Find where the given text appears and provide that cell's center as (X, Y) coordinate. 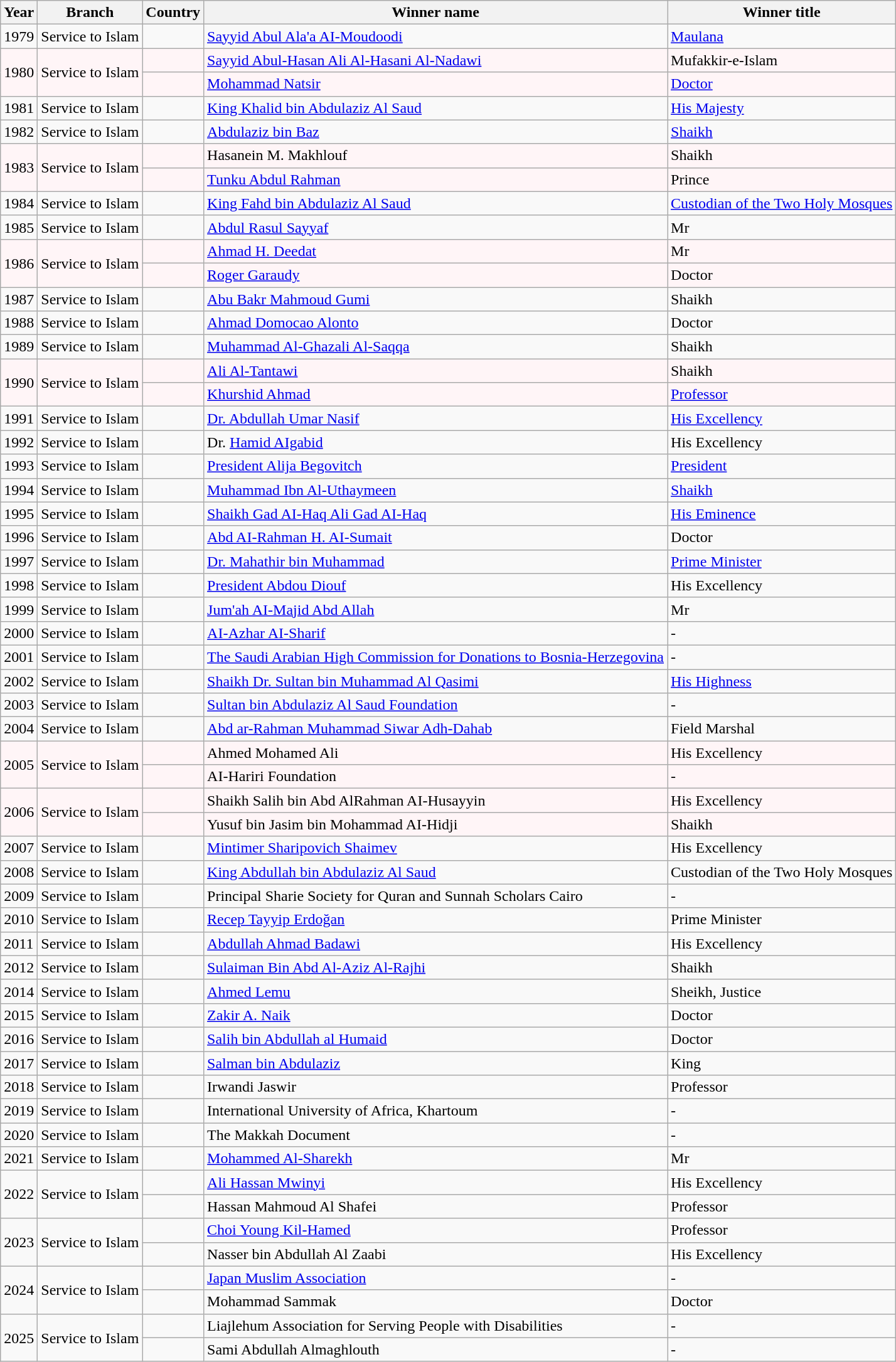
Year (19, 13)
2006 (19, 812)
Ahmad H. Deedat (435, 251)
President Alija Begovitch (435, 466)
AI-Hariri Foundation (435, 777)
Muhammad Ibn Al-Uthaymeen (435, 490)
Abd AI-Rahman H. AI-Sumait (435, 538)
1980 (19, 72)
2012 (19, 967)
1995 (19, 514)
1979 (19, 36)
1982 (19, 132)
Principal Sharie Society for Quran and Sunnah Scholars Cairo (435, 896)
1998 (19, 585)
Field Marshal (782, 729)
Ahmad Domocao Alonto (435, 323)
His Eminence (782, 514)
King Khalid bin Abdulaziz Al Saud (435, 108)
Dr. Abdullah Umar Nasif (435, 418)
Recep Tayyip Erdoğan (435, 920)
Ahmed Mohamed Ali (435, 753)
1996 (19, 538)
2004 (19, 729)
Yusuf bin Jasim bin Mohammad AI-Hidji (435, 824)
2020 (19, 1135)
Shaikh Dr. Sultan bin Muhammad Al Qasimi (435, 681)
2022 (19, 1194)
Sami Abdullah Almaghlouth (435, 1349)
1993 (19, 466)
Winner name (435, 13)
Sheikh, Justice (782, 991)
Mintimer Sharipovich Shaimev (435, 848)
2010 (19, 920)
2018 (19, 1087)
1981 (19, 108)
King Fahd bin Abdulaziz Al Saud (435, 203)
2017 (19, 1063)
The Saudi Arabian High Commission for Donations to Bosnia-Herzegovina (435, 657)
2019 (19, 1111)
Abu Bakr Mahmoud Gumi (435, 299)
2002 (19, 681)
King Abdullah bin Abdulaziz Al Saud (435, 872)
1988 (19, 323)
Shaikh Gad AI-Haq Ali Gad AI-Haq (435, 514)
1983 (19, 168)
Sulaiman Bin Abd Al-Aziz Al-Rajhi (435, 967)
2014 (19, 991)
Mohammad Sammak (435, 1302)
Mohammed Al-Sharekh (435, 1159)
2011 (19, 944)
2005 (19, 765)
1987 (19, 299)
Maulana (782, 36)
2003 (19, 705)
1999 (19, 609)
His Majesty (782, 108)
Sayyid Abul-Hasan Ali Al-Hasani Al-Nadawi (435, 60)
Choi Young Kil-Hamed (435, 1230)
Salih bin Abdullah al Humaid (435, 1039)
Ali Hassan Mwinyi (435, 1183)
2008 (19, 872)
2009 (19, 896)
Country (173, 13)
1994 (19, 490)
Japan Muslim Association (435, 1278)
1990 (19, 383)
Mohammad Natsir (435, 84)
Hasanein M. Makhlouf (435, 156)
Salman bin Abdulaziz (435, 1063)
2016 (19, 1039)
Abdul Rasul Sayyaf (435, 227)
2001 (19, 657)
Hassan Mahmoud Al Shafei (435, 1206)
King (782, 1063)
Sultan bin Abdulaziz Al Saud Foundation (435, 705)
Muhammad Al-Ghazali Al-Saqqa (435, 347)
Khurshid Ahmad (435, 395)
1991 (19, 418)
Mufakkir-e-Islam (782, 60)
President (782, 466)
1986 (19, 263)
1985 (19, 227)
Roger Garaudy (435, 275)
2000 (19, 633)
Ali Al-Tantawi (435, 371)
Abdullah Ahmad Badawi (435, 944)
1992 (19, 442)
2015 (19, 1015)
2007 (19, 848)
Winner title (782, 13)
Zakir A. Naik (435, 1015)
Abd ar-Rahman Muhammad Siwar Adh-Dahab (435, 729)
Abdulaziz bin Baz (435, 132)
Liajlehum Association for Serving People with Disabilities (435, 1326)
International University of Africa, Khartoum (435, 1111)
Irwandi Jaswir (435, 1087)
Tunku Abdul Rahman (435, 179)
1997 (19, 561)
2023 (19, 1242)
Prince (782, 179)
2025 (19, 1338)
Branch (90, 13)
Dr. Hamid AIgabid (435, 442)
1984 (19, 203)
1989 (19, 347)
Dr. Mahathir bin Muhammad (435, 561)
Ahmed Lemu (435, 991)
Jum'ah AI-Majid Abd Allah (435, 609)
Sayyid Abul Ala'a AI-Moudoodi (435, 36)
Nasser bin Abdullah Al Zaabi (435, 1254)
The Makkah Document (435, 1135)
AI-Azhar AI-Sharif (435, 633)
President Abdou Diouf (435, 585)
2021 (19, 1159)
Shaikh Salih bin Abd AlRahman AI-Husayyin (435, 801)
2024 (19, 1290)
His Highness (782, 681)
